Search for the cell housing the specified text and yield its [x, y] center coordinate. 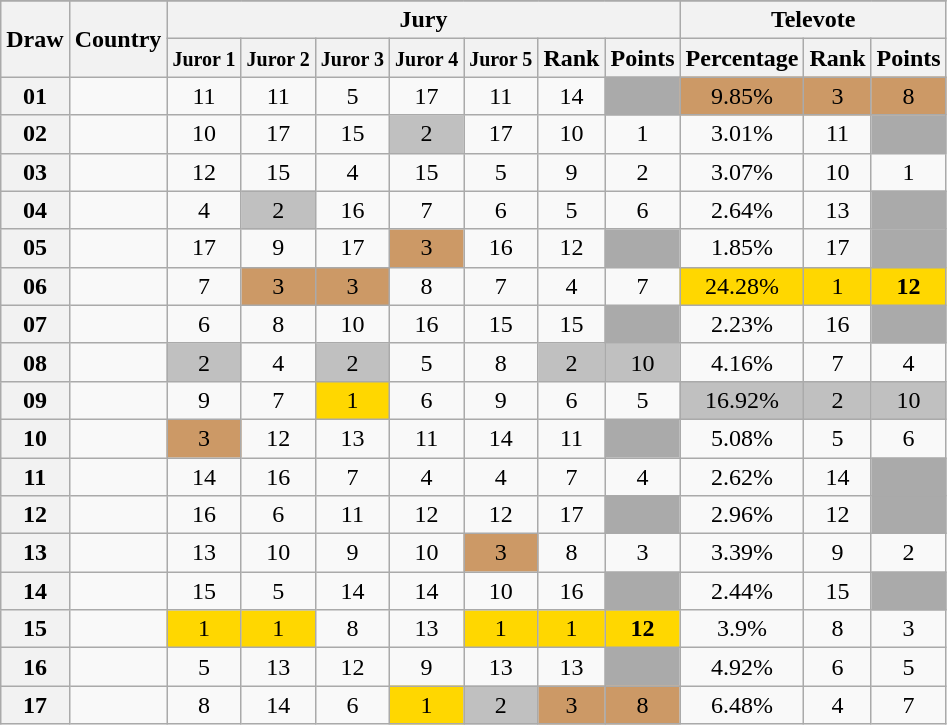
3.07% [742, 172]
Country [118, 39]
Juror 3 [352, 58]
07 [35, 324]
Jury [424, 20]
3.39% [742, 553]
03 [35, 172]
Draw [35, 39]
Juror 5 [501, 58]
9.85% [742, 96]
1.85% [742, 248]
5.08% [742, 438]
Juror 2 [278, 58]
3.01% [742, 134]
2.64% [742, 210]
6.48% [742, 705]
3.9% [742, 629]
4.92% [742, 667]
4.16% [742, 362]
Juror 4 [426, 58]
09 [35, 400]
08 [35, 362]
Televote [813, 20]
2.23% [742, 324]
Percentage [742, 58]
02 [35, 134]
05 [35, 248]
2.62% [742, 477]
06 [35, 286]
Juror 1 [204, 58]
04 [35, 210]
24.28% [742, 286]
16.92% [742, 400]
01 [35, 96]
2.96% [742, 515]
2.44% [742, 591]
